Find where the given text appears and provide that cell's center as [x, y] coordinate. 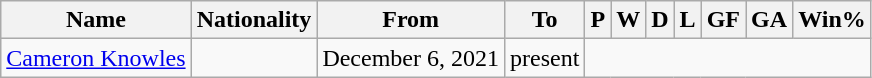
GA [770, 20]
December 6, 2021 [411, 58]
P [598, 20]
To [545, 20]
GF [723, 20]
D [660, 20]
present [545, 58]
From [411, 20]
Win% [832, 20]
W [628, 20]
Name [96, 20]
L [688, 20]
Cameron Knowles [96, 58]
Nationality [254, 20]
